Return the (x, y) coordinate for the center point of the cell that contains the specified text.  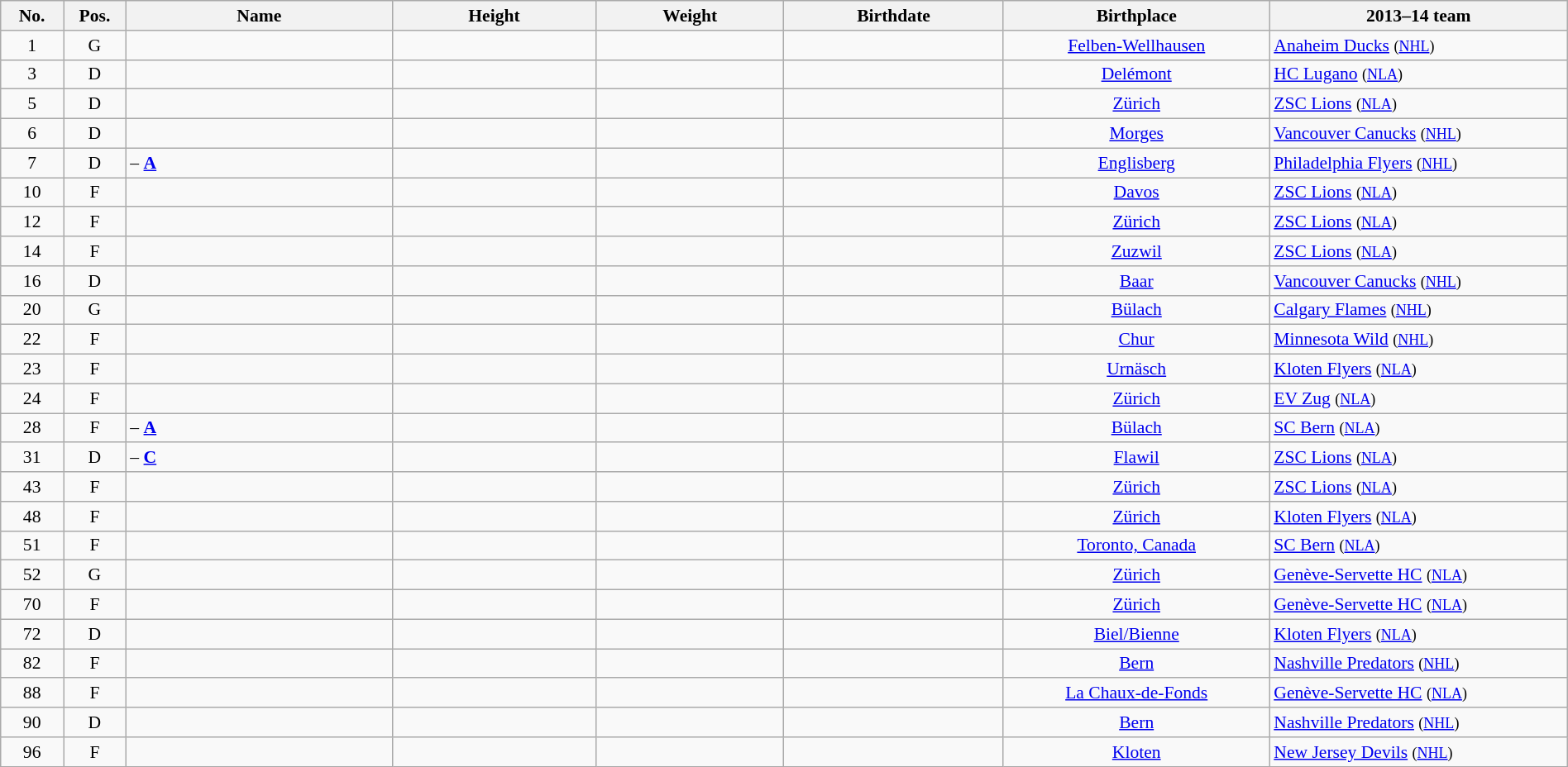
3 (32, 74)
70 (32, 605)
23 (32, 369)
No. (32, 16)
HC Lugano (NLA) (1418, 74)
1 (32, 45)
12 (32, 222)
90 (32, 722)
Davos (1136, 193)
48 (32, 517)
Englisberg (1136, 163)
Height (494, 16)
New Jersey Devils (NHL) (1418, 752)
Birthplace (1136, 16)
– C (259, 458)
28 (32, 428)
La Chaux-de-Fonds (1136, 693)
5 (32, 104)
51 (32, 545)
Toronto, Canada (1136, 545)
24 (32, 398)
Chur (1136, 340)
72 (32, 634)
Baar (1136, 281)
Anaheim Ducks (NHL) (1418, 45)
Morges (1136, 134)
Minnesota Wild (NHL) (1418, 340)
Zuzwil (1136, 251)
96 (32, 752)
Pos. (95, 16)
Delémont (1136, 74)
Biel/Bienne (1136, 634)
Felben-Wellhausen (1136, 45)
Weight (690, 16)
20 (32, 310)
52 (32, 575)
Urnäsch (1136, 369)
88 (32, 693)
Birthdate (893, 16)
43 (32, 487)
EV Zug (NLA) (1418, 398)
22 (32, 340)
10 (32, 193)
2013–14 team (1418, 16)
Calgary Flames (NHL) (1418, 310)
Philadelphia Flyers (NHL) (1418, 163)
Kloten (1136, 752)
16 (32, 281)
7 (32, 163)
Name (259, 16)
6 (32, 134)
Flawil (1136, 458)
31 (32, 458)
14 (32, 251)
82 (32, 664)
